Provide the [x, y] coordinate of the cell's center where the given text is located.  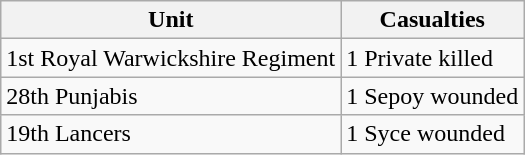
1st Royal Warwickshire Regiment [171, 58]
19th Lancers [171, 134]
1 Sepoy wounded [432, 96]
Casualties [432, 20]
1 Syce wounded [432, 134]
1 Private killed [432, 58]
28th Punjabis [171, 96]
Unit [171, 20]
